Capture the cell that displays the provided text and extract its (x, y) central coordinate. 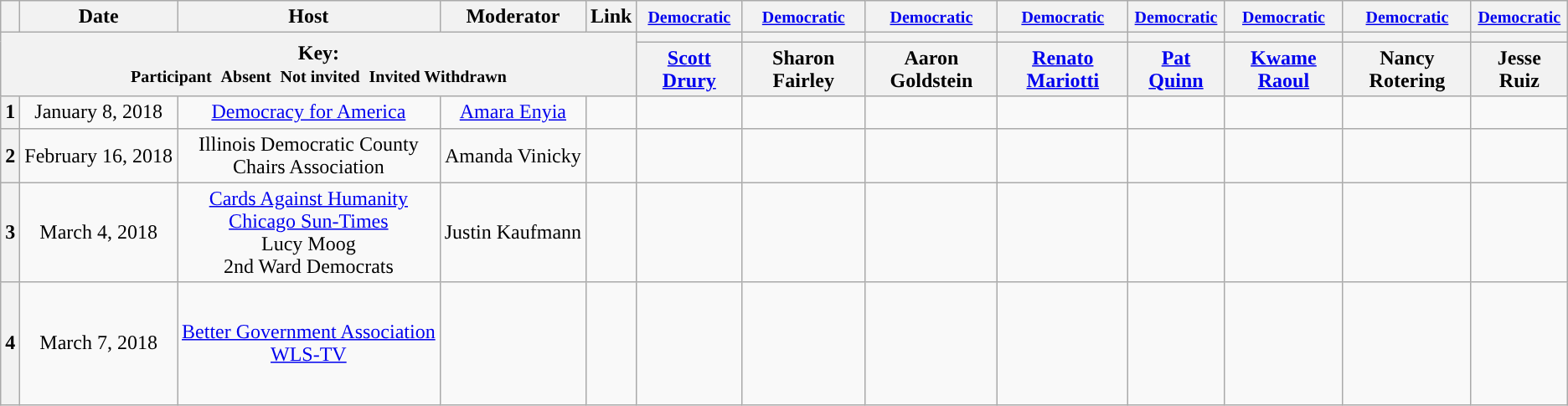
Democracy for America (309, 112)
Renato Mariotti (1063, 69)
January 8, 2018 (99, 112)
Key: Participant Absent Not invited Invited Withdrawn (318, 64)
Jesse Ruiz (1519, 69)
Host (309, 17)
Illinois Democratic CountyChairs Association (309, 156)
Moderator (513, 17)
2 (10, 156)
March 7, 2018 (99, 343)
Scott Drury (689, 69)
Date (99, 17)
4 (10, 343)
Justin Kaufmann (513, 233)
Kwame Raoul (1283, 69)
Amanda Vinicky (513, 156)
February 16, 2018 (99, 156)
Pat Quinn (1176, 69)
Better Government AssociationWLS-TV (309, 343)
1 (10, 112)
March 4, 2018 (99, 233)
3 (10, 233)
Aaron Goldstein (931, 69)
Nancy Rotering (1407, 69)
Amara Enyia (513, 112)
Link (611, 17)
Cards Against HumanityChicago Sun-TimesLucy Moog2nd Ward Democrats (309, 233)
Sharon Fairley (804, 69)
